Search for the cell housing the specified text and yield its (x, y) center coordinate. 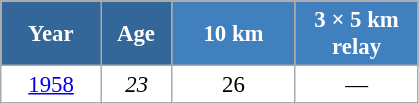
Year (52, 34)
1958 (52, 85)
Age (136, 34)
26 (234, 85)
— (356, 85)
23 (136, 85)
3 × 5 km relay (356, 34)
10 km (234, 34)
